Return [x, y] of the center of cell containing provided text 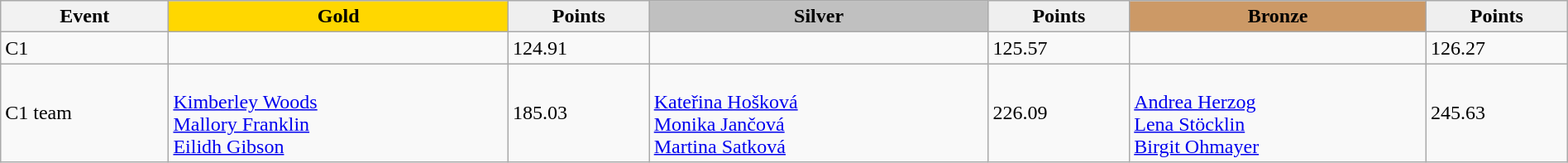
C1 team [84, 113]
Kateřina HoškováMonika JančováMartina Satková [819, 113]
226.09 [1059, 113]
126.27 [1497, 48]
185.03 [579, 113]
Andrea HerzogLena StöcklinBirgit Ohmayer [1279, 113]
125.57 [1059, 48]
Kimberley WoodsMallory FranklinEilidh Gibson [339, 113]
Event [84, 17]
245.63 [1497, 113]
Gold [339, 17]
Bronze [1279, 17]
124.91 [579, 48]
Silver [819, 17]
C1 [84, 48]
